Detect which cell encompasses the target text, then output its [X, Y] center coordinate. 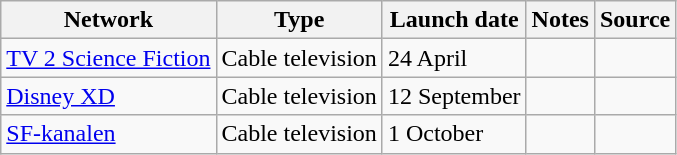
12 September [454, 96]
TV 2 Science Fiction [108, 58]
Launch date [454, 20]
Type [299, 20]
Notes [560, 20]
Network [108, 20]
1 October [454, 134]
Disney XD [108, 96]
24 April [454, 58]
SF-kanalen [108, 134]
Source [634, 20]
